Search for the cell housing the specified text and yield its (X, Y) center coordinate. 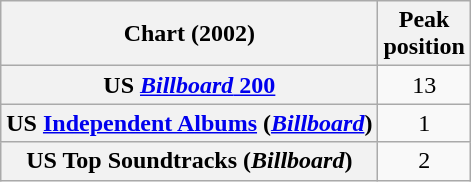
US Billboard 200 (190, 85)
Peakposition (424, 34)
Chart (2002) (190, 34)
1 (424, 123)
US Independent Albums (Billboard) (190, 123)
US Top Soundtracks (Billboard) (190, 161)
2 (424, 161)
13 (424, 85)
